Return the (X, Y) coordinate for the center point of the cell that contains the specified text.  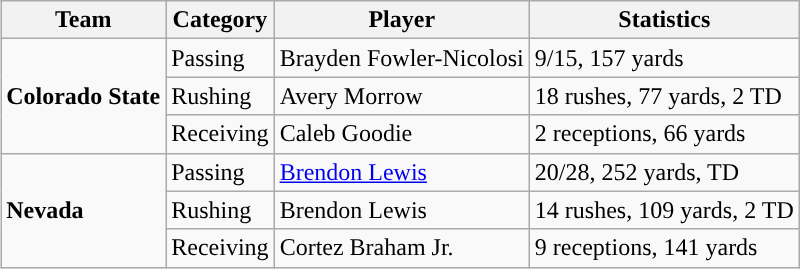
Category (220, 20)
Team (84, 20)
Statistics (664, 20)
Nevada (84, 210)
20/28, 252 yards, TD (664, 172)
Caleb Goodie (402, 134)
9 receptions, 141 yards (664, 248)
Cortez Braham Jr. (402, 248)
2 receptions, 66 yards (664, 134)
18 rushes, 77 yards, 2 TD (664, 96)
Colorado State (84, 96)
Avery Morrow (402, 96)
9/15, 157 yards (664, 58)
Brayden Fowler-Nicolosi (402, 58)
14 rushes, 109 yards, 2 TD (664, 210)
Player (402, 20)
